Return [X, Y] of the center of cell containing provided text 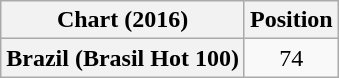
Chart (2016) [123, 20]
Position [291, 20]
74 [291, 58]
Brazil (Brasil Hot 100) [123, 58]
